Provide the (x, y) coordinate of the cell's center where the given text is located.  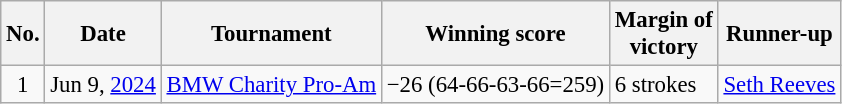
No. (23, 34)
Date (103, 34)
1 (23, 85)
BMW Charity Pro-Am (271, 85)
6 strokes (664, 85)
Runner-up (780, 34)
Jun 9, 2024 (103, 85)
Seth Reeves (780, 85)
Margin ofvictory (664, 34)
Tournament (271, 34)
−26 (64-66-63-66=259) (495, 85)
Winning score (495, 34)
